Provide the [x, y] coordinate of the cell's center where the given text is located.  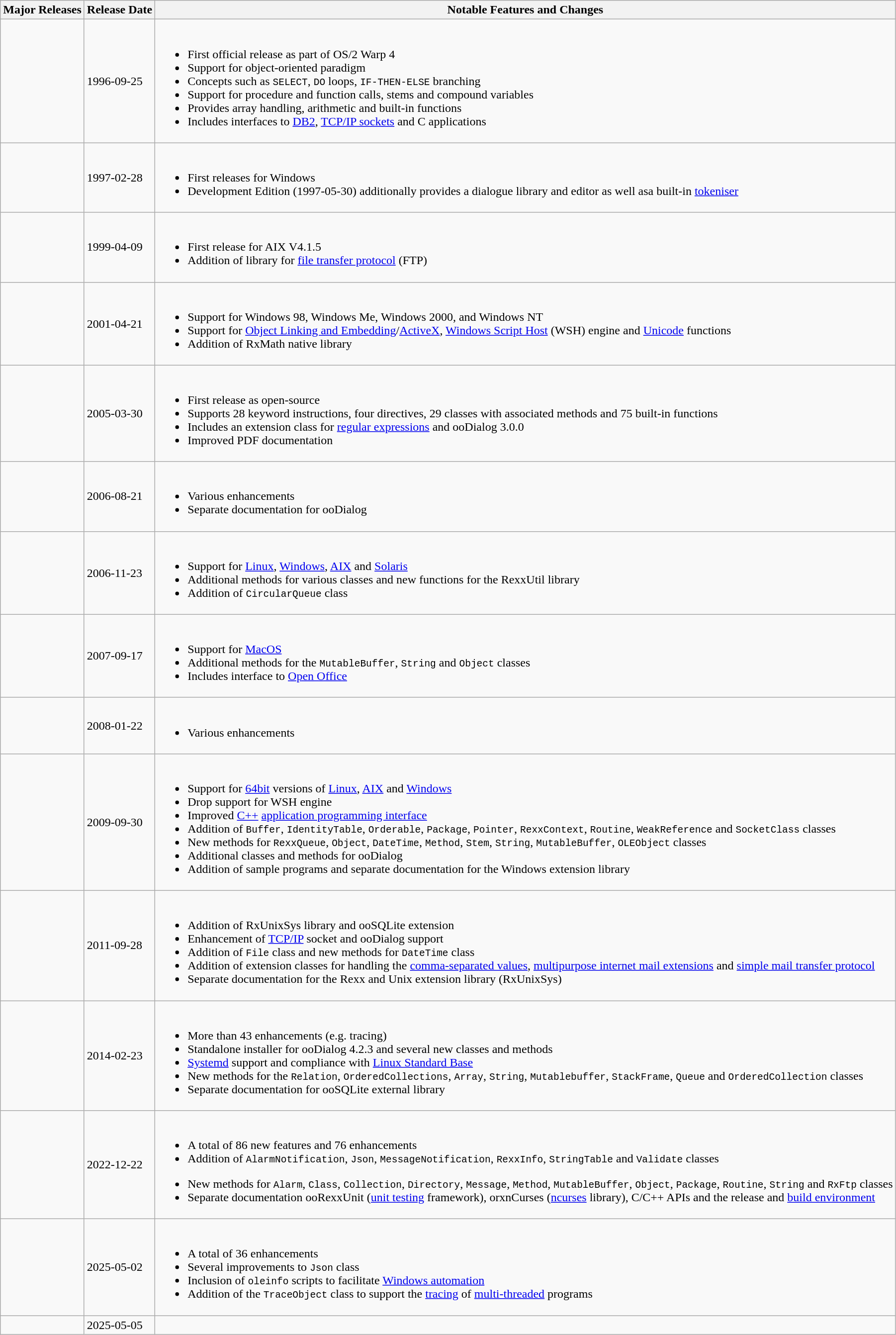
Notable Features and Changes [525, 10]
2025-05-05 [119, 1325]
2007-09-17 [119, 656]
Various enhancements [525, 725]
Support for MacOSAdditional methods for the MutableBuffer, String and Object classesIncludes interface to Open Office [525, 656]
2006-08-21 [119, 496]
1996-09-25 [119, 81]
2005-03-30 [119, 413]
Release Date [119, 10]
Various enhancementsSeparate documentation for ooDialog [525, 496]
2008-01-22 [119, 725]
2014-02-23 [119, 1055]
1997-02-28 [119, 178]
2001-04-21 [119, 323]
2006-11-23 [119, 573]
2011-09-28 [119, 945]
2009-09-30 [119, 822]
First releases for WindowsDevelopment Edition (1997-05-30) additionally provides a dialogue library and editor as well asa built-in tokeniser [525, 178]
2025-05-02 [119, 1267]
1999-04-09 [119, 247]
2022-12-22 [119, 1165]
Major Releases [43, 10]
First release for AIX V4.1.5Addition of library for file transfer protocol (FTP) [525, 247]
